Search for the cell housing the specified text and yield its [x, y] center coordinate. 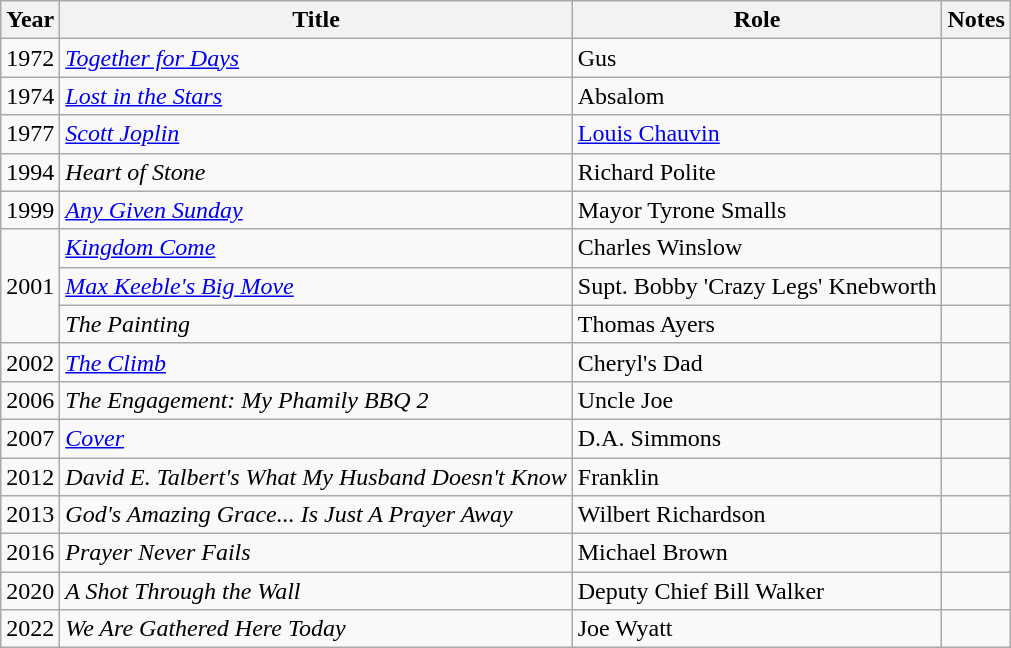
2006 [30, 400]
2002 [30, 362]
The Painting [316, 324]
Wilbert Richardson [757, 515]
2022 [30, 629]
1999 [30, 210]
2012 [30, 477]
Thomas Ayers [757, 324]
God's Amazing Grace... Is Just A Prayer Away [316, 515]
2013 [30, 515]
The Engagement: My Phamily BBQ 2 [316, 400]
Louis Chauvin [757, 134]
Cover [316, 438]
Uncle Joe [757, 400]
1972 [30, 58]
Deputy Chief Bill Walker [757, 591]
Supt. Bobby 'Crazy Legs' Knebworth [757, 286]
Joe Wyatt [757, 629]
Mayor Tyrone Smalls [757, 210]
Michael Brown [757, 553]
2007 [30, 438]
Richard Polite [757, 172]
2001 [30, 286]
Role [757, 20]
Gus [757, 58]
The Climb [316, 362]
Title [316, 20]
Heart of Stone [316, 172]
1994 [30, 172]
Franklin [757, 477]
Together for Days [316, 58]
Cheryl's Dad [757, 362]
1974 [30, 96]
Any Given Sunday [316, 210]
D.A. Simmons [757, 438]
Charles Winslow [757, 248]
Kingdom Come [316, 248]
2020 [30, 591]
Prayer Never Fails [316, 553]
Notes [976, 20]
A Shot Through the Wall [316, 591]
2016 [30, 553]
1977 [30, 134]
Absalom [757, 96]
Scott Joplin [316, 134]
Lost in the Stars [316, 96]
Year [30, 20]
Max Keeble's Big Move [316, 286]
We Are Gathered Here Today [316, 629]
David E. Talbert's What My Husband Doesn't Know [316, 477]
